Determine the (x, y) coordinate at the center of the cell enclosing the given text.  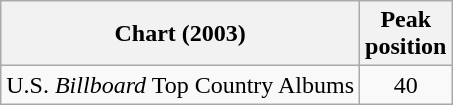
Chart (2003) (180, 34)
40 (406, 85)
U.S. Billboard Top Country Albums (180, 85)
Peakposition (406, 34)
